For the text-containing cell, return its midpoint in [x, y] coordinate format. 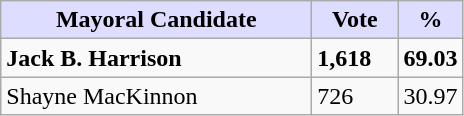
69.03 [430, 58]
Jack B. Harrison [156, 58]
726 [355, 96]
30.97 [430, 96]
Shayne MacKinnon [156, 96]
% [430, 20]
1,618 [355, 58]
Mayoral Candidate [156, 20]
Vote [355, 20]
